Return [X, Y] of the center of cell containing provided text 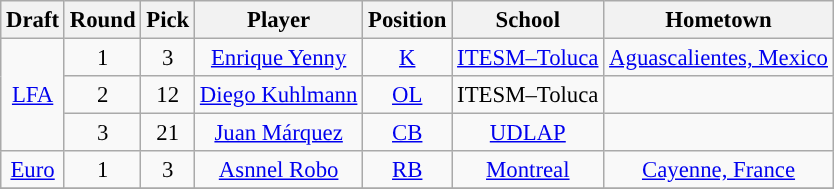
Position [408, 20]
Cayenne, France [718, 170]
21 [168, 133]
12 [168, 95]
LFA [33, 96]
Enrique Yenny [279, 58]
RB [408, 170]
Round [102, 20]
CB [408, 133]
Pick [168, 20]
Montreal [528, 170]
Hometown [718, 20]
Juan Márquez [279, 133]
Asnnel Robo [279, 170]
Aguascalientes, Mexico [718, 58]
Player [279, 20]
Diego Kuhlmann [279, 95]
Draft [33, 20]
School [528, 20]
UDLAP [528, 133]
Euro [33, 170]
OL [408, 95]
K [408, 58]
2 [102, 95]
